Capture the cell that displays the provided text and extract its [x, y] central coordinate. 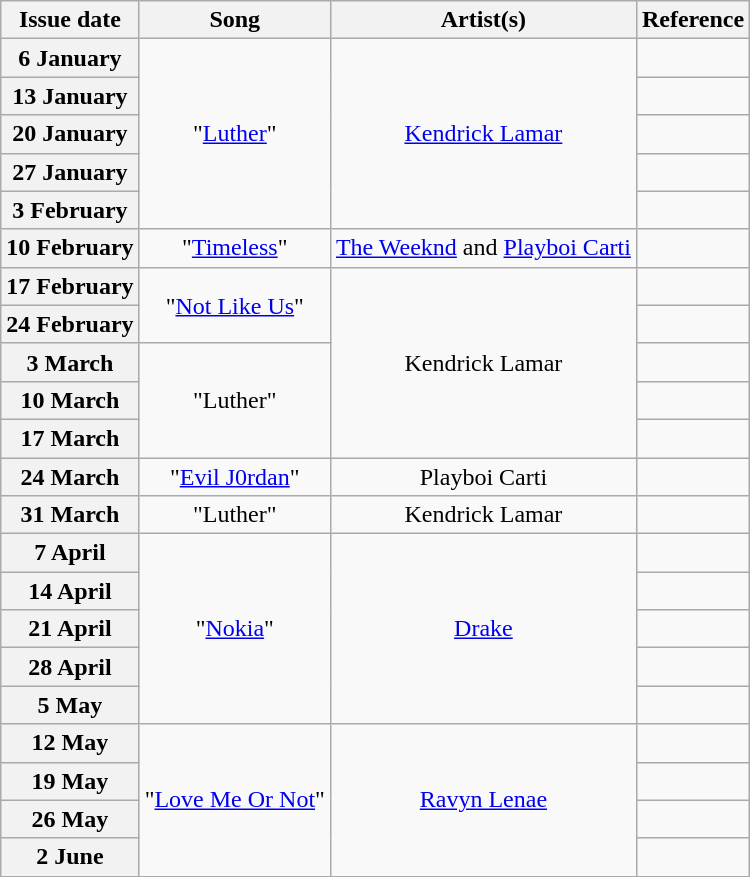
17 February [70, 286]
Ravyn Lenae [483, 800]
3 February [70, 210]
24 March [70, 477]
28 April [70, 667]
"Timeless" [234, 248]
12 May [70, 743]
Song [234, 20]
Drake [483, 629]
3 March [70, 362]
Playboi Carti [483, 477]
6 January [70, 58]
7 April [70, 553]
31 March [70, 515]
19 May [70, 781]
2 June [70, 857]
13 January [70, 96]
27 January [70, 172]
"Love Me Or Not" [234, 800]
"Not Like Us" [234, 305]
Reference [692, 20]
24 February [70, 324]
10 March [70, 400]
21 April [70, 629]
26 May [70, 819]
Issue date [70, 20]
17 March [70, 438]
The Weeknd and Playboi Carti [483, 248]
14 April [70, 591]
20 January [70, 134]
"Nokia" [234, 629]
"Evil J0rdan" [234, 477]
5 May [70, 705]
Artist(s) [483, 20]
10 February [70, 248]
